Search for the cell housing the specified text and yield its [x, y] center coordinate. 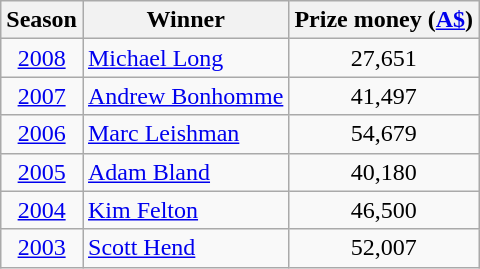
Adam Bland [185, 172]
Andrew Bonhomme [185, 96]
46,500 [384, 210]
52,007 [384, 248]
Kim Felton [185, 210]
2004 [42, 210]
40,180 [384, 172]
27,651 [384, 58]
Marc Leishman [185, 134]
Winner [185, 20]
2005 [42, 172]
Prize money (A$) [384, 20]
2006 [42, 134]
41,497 [384, 96]
Scott Hend [185, 248]
2003 [42, 248]
Michael Long [185, 58]
Season [42, 20]
54,679 [384, 134]
2008 [42, 58]
2007 [42, 96]
